Return the [x, y] coordinate for the center point of the cell that contains the specified text.  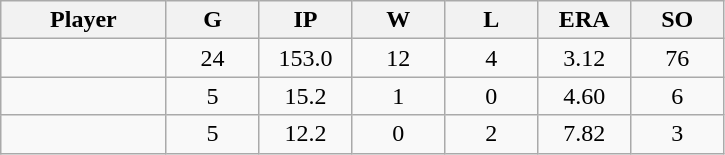
4 [492, 58]
15.2 [306, 96]
3 [678, 134]
Player [84, 20]
4.60 [584, 96]
L [492, 20]
1 [398, 96]
ERA [584, 20]
153.0 [306, 58]
SO [678, 20]
3.12 [584, 58]
76 [678, 58]
7.82 [584, 134]
W [398, 20]
2 [492, 134]
IP [306, 20]
12 [398, 58]
G [212, 20]
12.2 [306, 134]
6 [678, 96]
24 [212, 58]
